Capture the cell that displays the provided text and extract its [X, Y] central coordinate. 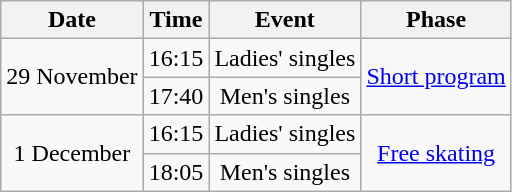
Date [72, 20]
29 November [72, 77]
17:40 [176, 96]
18:05 [176, 172]
1 December [72, 153]
Time [176, 20]
Event [285, 20]
Short program [436, 77]
Free skating [436, 153]
Phase [436, 20]
